Search for the cell housing the specified text and yield its [x, y] center coordinate. 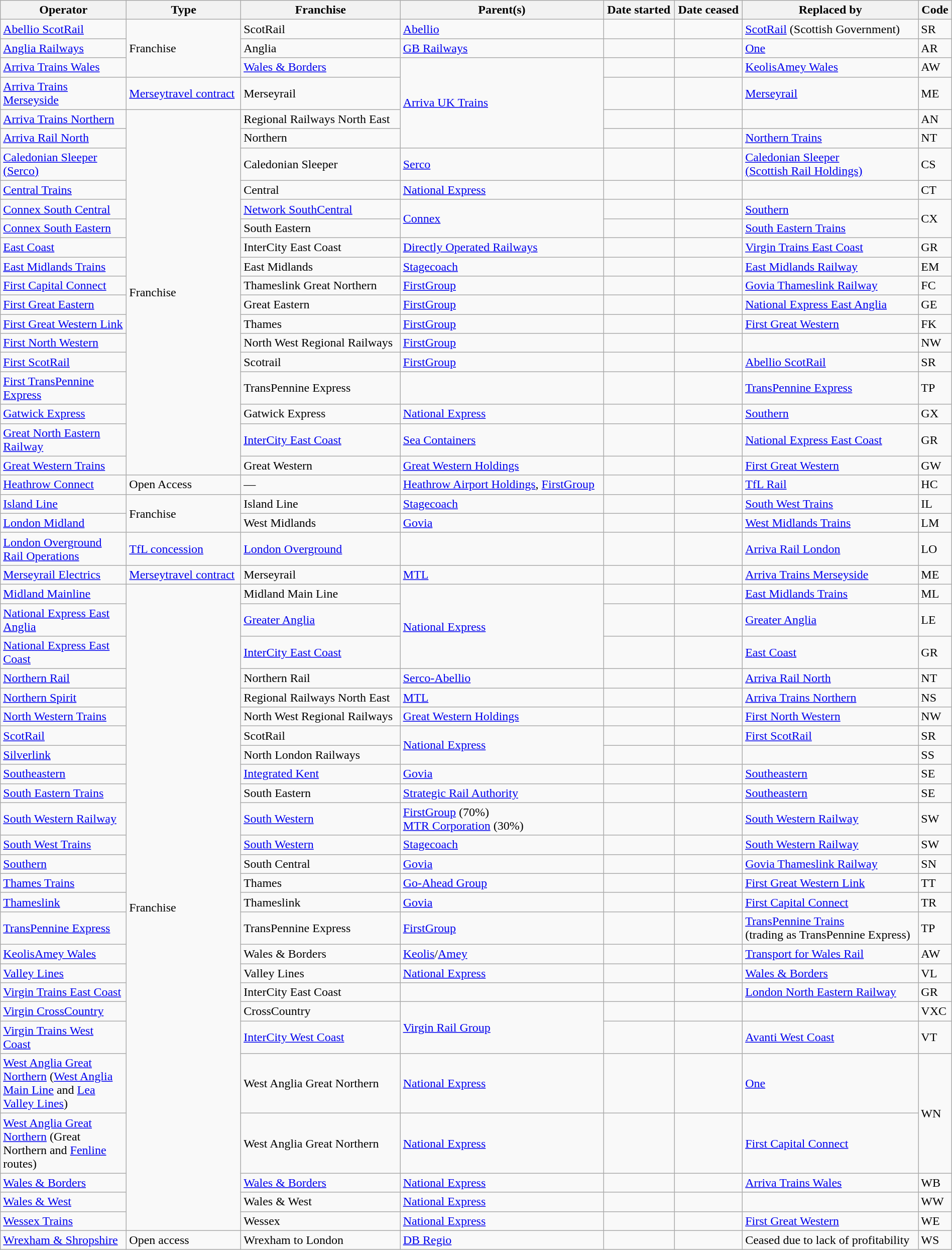
WS [935, 1240]
Virgin Trains West Coast [63, 1038]
Thames Trains [63, 883]
Directly Operated Railways [502, 247]
Merseyrail Electrics [63, 575]
Strategic Rail Authority [502, 793]
Arriva UK Trains [502, 102]
TfL concession [184, 548]
Great North Eastern Railway [63, 440]
WE [935, 1221]
Parent(s) [502, 10]
London Overground Rail Operations [63, 548]
Great Western [321, 466]
— [321, 485]
Midland Mainline [63, 594]
Anglia [321, 48]
WB [935, 1183]
GB Railways [502, 48]
Sea Containers [502, 440]
Network SouthCentral [321, 209]
TT [935, 883]
Northern Spirit [63, 698]
Thameslink Great Northern [321, 286]
FC [935, 286]
Silverlink [63, 755]
Caledonian Sleeper [321, 164]
London Overground [321, 548]
Keolis/Amey [502, 954]
EM [935, 267]
Serco [502, 164]
VT [935, 1038]
First TransPennine Express [63, 388]
London North Eastern Railway [830, 992]
Integrated Kent [321, 774]
Ceased due to lack of profitability [830, 1240]
Arriva Rail London [830, 548]
Abellio [502, 29]
Operator [63, 10]
HC [935, 485]
Replaced by [830, 10]
Northern Trains [830, 138]
East Midlands [321, 267]
West Anglia Great Northern (Great Northern and Fenline routes) [63, 1143]
Wessex [321, 1221]
Connex [502, 218]
Great Western Trains [63, 466]
AN [935, 119]
GE [935, 305]
Virgin Rail Group [502, 1028]
FirstGroup (70%)MTR Corporation (30%) [502, 819]
LE [935, 620]
SS [935, 755]
GW [935, 466]
Open Access [184, 485]
Wessex Trains [63, 1221]
Central Trains [63, 190]
VXC [935, 1011]
Caledonian Sleeper (Serco) [63, 164]
CT [935, 190]
Scotrail [321, 362]
Date started [639, 10]
LO [935, 548]
CX [935, 218]
Date ceased [708, 10]
IL [935, 504]
Central [321, 190]
North Western Trains [63, 717]
Great Eastern [321, 305]
Wrexham & Shropshire [63, 1240]
NS [935, 698]
Anglia Railways [63, 48]
Connex South Central [63, 209]
FK [935, 324]
TransPennine Trains(trading as TransPennine Express) [830, 928]
CS [935, 164]
London Midland [63, 523]
SN [935, 864]
North London Railways [321, 755]
Wrexham to London [321, 1240]
Open access [184, 1240]
Go-Ahead Group [502, 883]
Serco-Abellio [502, 678]
East Midlands Railway [830, 267]
West Anglia Great Northern (West Anglia Main Line and Lea Valley Lines) [63, 1084]
Connex South Eastern [63, 228]
Type [184, 10]
VL [935, 973]
Northern [321, 138]
Midland Main Line [321, 594]
TfL Rail [830, 485]
West Midlands [321, 523]
LM [935, 523]
InterCity West Coast [321, 1038]
Transport for Wales Rail [830, 954]
ML [935, 594]
South Central [321, 864]
Virgin CrossCountry [63, 1011]
Avanti West Coast [830, 1038]
CrossCountry [321, 1011]
West Midlands Trains [830, 523]
DB Regio [502, 1240]
First Great Eastern [63, 305]
Code [935, 10]
Heathrow Connect [63, 485]
Caledonian Sleeper(Scottish Rail Holdings) [830, 164]
TR [935, 902]
ScotRail (Scottish Government) [830, 29]
WN [935, 1113]
Heathrow Airport Holdings, FirstGroup [502, 485]
WW [935, 1202]
AR [935, 48]
GX [935, 414]
